Search for the cell housing the specified text and yield its (X, Y) center coordinate. 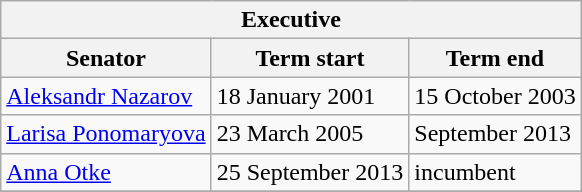
incumbent (495, 172)
Anna Otke (106, 172)
Aleksandr Nazarov (106, 96)
September 2013 (495, 134)
Senator (106, 58)
Term start (310, 58)
18 January 2001 (310, 96)
Larisa Ponomaryova (106, 134)
15 October 2003 (495, 96)
25 September 2013 (310, 172)
Term end (495, 58)
Executive (291, 20)
23 March 2005 (310, 134)
